Provide the (x, y) coordinate of the cell's center where the given text is located.  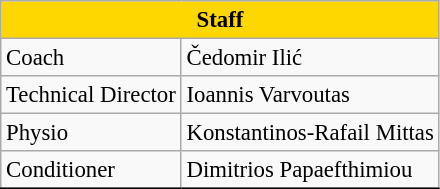
Technical Director (91, 95)
Coach (91, 58)
Physio (91, 133)
Ioannis Varvoutas (310, 95)
Konstantinos-Rafail Mittas (310, 133)
Staff (220, 20)
Conditioner (91, 170)
Dimitrios Papaefthimiou (310, 170)
Čedomir Ilić (310, 58)
